Return (x, y) of the center of cell containing provided text 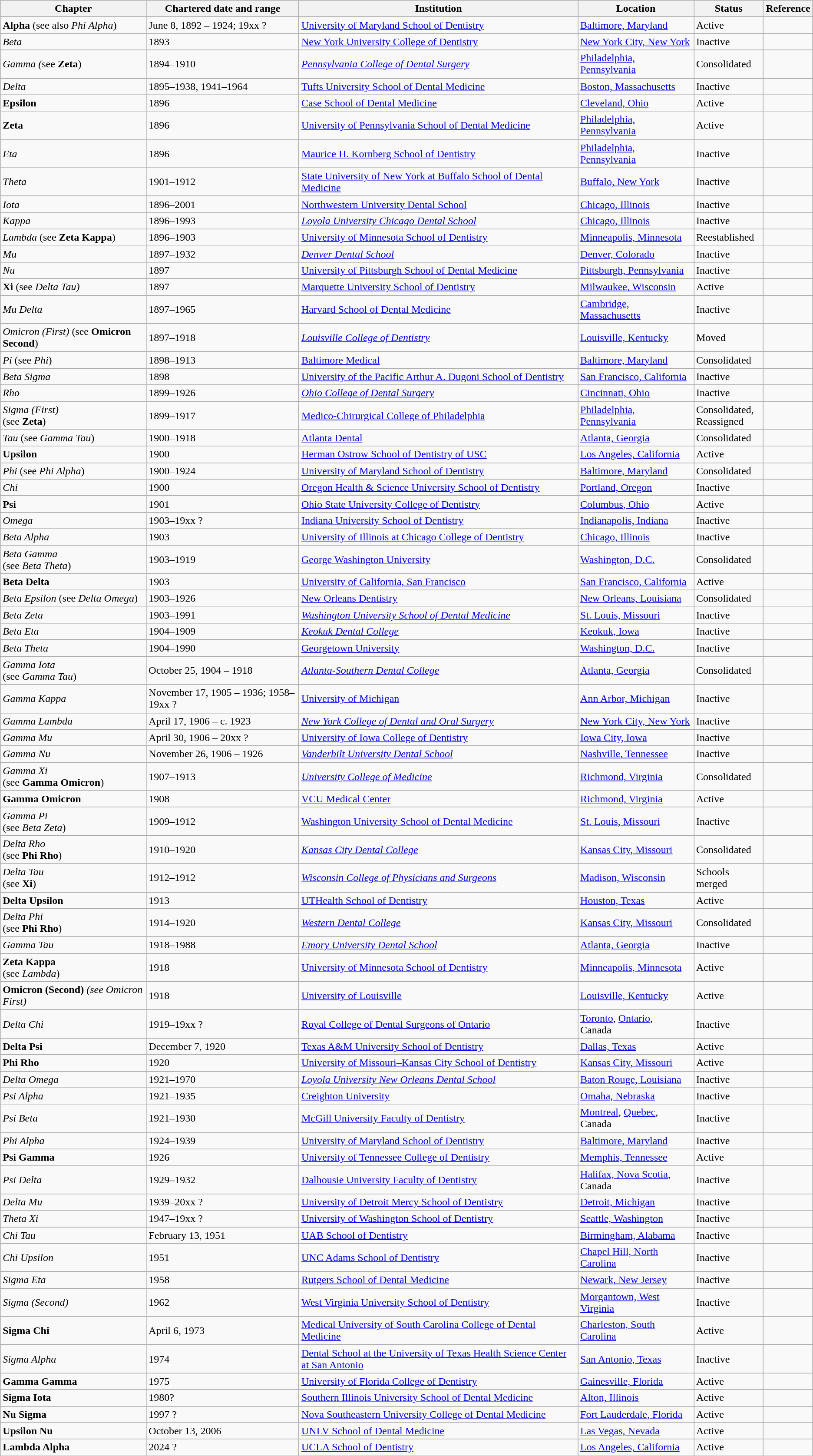
April 17, 1906 – c. 1923 (223, 721)
October 25, 1904 – 1918 (223, 671)
1899–1917 (223, 415)
Newark, New Jersey (636, 1280)
University of Illinois at Chicago College of Dentistry (438, 537)
1896–2001 (223, 204)
Iota (73, 204)
Gamma Kappa (73, 698)
Phi Rho (73, 1063)
Chi Upsilon (73, 1258)
Beta Zeta (73, 615)
Cincinnati, Ohio (636, 393)
Delta Upsilon (73, 900)
Status (729, 9)
June 8, 1892 – 1924; 19xx ? (223, 25)
1895–1938, 1941–1964 (223, 86)
Kansas City Dental College (438, 850)
Charleston, South Carolina (636, 1331)
Reference (788, 9)
Iowa City, Iowa (636, 738)
Loyola University Chicago Dental School (438, 221)
Royal College of Dental Surgeons of Ontario (438, 1024)
Keokuk Dental College (438, 632)
1893 (223, 42)
1921–1970 (223, 1079)
1947–19xx ? (223, 1218)
Epsilon (73, 103)
Texas A&M University School of Dentistry (438, 1046)
Tufts University School of Dental Medicine (438, 86)
November 17, 1905 – 1936; 1958–19xx ? (223, 698)
University of Detroit Mercy School of Dentistry (438, 1202)
Gamma Xi(see Gamma Omicron) (73, 777)
1914–1920 (223, 923)
1975 (223, 1381)
Denver, Colorado (636, 254)
Toronto, Ontario,Canada (636, 1024)
Sigma Iota (73, 1398)
Fort Lauderdale, Florida (636, 1414)
1980? (223, 1398)
1900–1924 (223, 471)
Theta (73, 182)
Ann Arbor, Michigan (636, 698)
February 13, 1951 (223, 1235)
October 13, 2006 (223, 1431)
University of Pennsylvania School of Dental Medicine (438, 125)
Columbus, Ohio (636, 504)
Georgetown University (438, 648)
Seattle, Washington (636, 1218)
University of California, San Francisco (438, 582)
Keokuk, Iowa (636, 632)
Gamma Gamma (73, 1381)
Ohio College of Dental Surgery (438, 393)
Gamma (see Zeta) (73, 64)
Northwestern University Dental School (438, 204)
University of Tennessee College of Dentistry (438, 1157)
Nashville, Tennessee (636, 754)
Chi (73, 487)
Dallas, Texas (636, 1046)
Loyola University New Orleans Dental School (438, 1079)
1929–1932 (223, 1180)
Indiana University School of Dentistry (438, 520)
Reestablished (729, 237)
Gamma Lambda (73, 721)
Madison, Wisconsin (636, 877)
Halifax, Nova Scotia, Canada (636, 1180)
Gamma Pi(see Beta Zeta) (73, 821)
Marquette University School of Dentistry (438, 287)
Psi (73, 504)
Delta Mu (73, 1202)
Medical University of South Carolina College of Dental Medicine (438, 1331)
Emory University Dental School (438, 945)
1926 (223, 1157)
Psi Gamma (73, 1157)
New Orleans Dentistry (438, 599)
Cambridge, Massachusetts (636, 309)
Omicron (Second) (see Omicron First) (73, 996)
Vanderbilt University Dental School (438, 754)
Chapter (73, 9)
Institution (438, 9)
University of Michigan (438, 698)
Delta (73, 86)
VCU Medical Center (438, 799)
Ohio State University College of Dentistry (438, 504)
1958 (223, 1280)
Denver Dental School (438, 254)
Western Dental College (438, 923)
Phi (see Phi Alpha) (73, 471)
Beta (73, 42)
Chi Tau (73, 1235)
Dalhousie University Faculty of Dentistry (438, 1180)
San Antonio, Texas (636, 1359)
1897–1965 (223, 309)
Beta Gamma(see Beta Theta) (73, 559)
Pi (see Phi) (73, 360)
1921–1935 (223, 1096)
Pittsburgh, Pennsylvania (636, 271)
1898 (223, 377)
Gamma Nu (73, 754)
1903–19xx ? (223, 520)
1897–1918 (223, 338)
Gamma Iota(see Gamma Tau) (73, 671)
University of Louisville (438, 996)
Omaha, Nebraska (636, 1096)
UNC Adams School of Dentistry (438, 1258)
UAB School of Dentistry (438, 1235)
1920 (223, 1063)
Wisconsin College of Physicians and Surgeons (438, 877)
Location (636, 9)
Maurice H. Kornberg School of Dentistry (438, 154)
Beta Theta (73, 648)
1974 (223, 1359)
Kappa (73, 221)
Omega (73, 520)
Delta Rho(see Phi Rho) (73, 850)
University of Florida College of Dentistry (438, 1381)
Nu (73, 271)
1924–1939 (223, 1141)
Upsilon Nu (73, 1431)
Montreal, Quebec, Canada (636, 1118)
Upsilon (73, 454)
Atlanta Dental (438, 438)
Zeta (73, 125)
Houston, Texas (636, 900)
New Orleans, Louisiana (636, 599)
Consolidated,Reassigned (729, 415)
Gamma Omicron (73, 799)
1896–1993 (223, 221)
1908 (223, 799)
Milwaukee, Wisconsin (636, 287)
Sigma Chi (73, 1331)
Louisville College of Dentistry (438, 338)
University of Missouri–Kansas City School of Dentistry (438, 1063)
Atlanta-Southern Dental College (438, 671)
Oregon Health & Science University School of Dentistry (438, 487)
April 30, 1906 – 20xx ? (223, 738)
Buffalo, New York (636, 182)
Beta Sigma (73, 377)
Medico-Chirurgical College of Philadelphia (438, 415)
Rho (73, 393)
Schools merged (729, 877)
Psi Alpha (73, 1096)
Beta Delta (73, 582)
Baltimore Medical (438, 360)
1903–1919 (223, 559)
Eta (73, 154)
Cleveland, Ohio (636, 103)
Morgantown, West Virginia (636, 1302)
Sigma Alpha (73, 1359)
Birmingham, Alabama (636, 1235)
Phi Alpha (73, 1141)
1909–1912 (223, 821)
Mu (73, 254)
November 26, 1906 – 1926 (223, 754)
1904–1909 (223, 632)
1903–1991 (223, 615)
Delta Chi (73, 1024)
Sigma (First)(see Zeta) (73, 415)
McGill University Faculty of Dentistry (438, 1118)
Delta Tau(see Xi) (73, 877)
1939–20xx ? (223, 1202)
University of Washington School of Dentistry (438, 1218)
December 7, 1920 (223, 1046)
Detroit, Michigan (636, 1202)
1904–1990 (223, 648)
Mu Delta (73, 309)
Rutgers School of Dental Medicine (438, 1280)
1918–1988 (223, 945)
Tau (see Gamma Tau) (73, 438)
Delta Phi(see Phi Rho) (73, 923)
Gamma Mu (73, 738)
1910–1920 (223, 850)
Indianapolis, Indiana (636, 520)
Memphis, Tennessee (636, 1157)
April 6, 1973 (223, 1331)
1951 (223, 1258)
Herman Ostrow School of Dentistry of USC (438, 454)
1901–1912 (223, 182)
Psi Delta (73, 1180)
New York University College of Dentistry (438, 42)
1901 (223, 504)
West Virginia University School of Dentistry (438, 1302)
1898–1913 (223, 360)
University of the Pacific Arthur A. Dugoni School of Dentistry (438, 377)
1912–1912 (223, 877)
Nu Sigma (73, 1414)
Boston, Massachusetts (636, 86)
University College of Medicine (438, 777)
UNLV School of Dental Medicine (438, 1431)
Lambda (see Zeta Kappa) (73, 237)
UTHealth School of Dentistry (438, 900)
2024 ? (223, 1447)
1896–1903 (223, 237)
Zeta Kappa(see Lambda) (73, 968)
Delta Omega (73, 1079)
1903–1926 (223, 599)
Southern Illinois University School of Dental Medicine (438, 1398)
Las Vegas, Nevada (636, 1431)
Harvard School of Dental Medicine (438, 309)
Chapel Hill, North Carolina (636, 1258)
UCLA School of Dentistry (438, 1447)
Beta Alpha (73, 537)
Alpha (see also Phi Alpha) (73, 25)
Case School of Dental Medicine (438, 103)
1894–1910 (223, 64)
Lambda Alpha (73, 1447)
1919–19xx ? (223, 1024)
New York College of Dental and Oral Surgery (438, 721)
Delta Psi (73, 1046)
State University of New York at Buffalo School of Dental Medicine (438, 182)
Theta Xi (73, 1218)
Sigma (Second) (73, 1302)
Xi (see Delta Tau) (73, 287)
Baton Rouge, Louisiana (636, 1079)
Gainesville, Florida (636, 1381)
1899–1926 (223, 393)
Beta Eta (73, 632)
Nova Southeastern University College of Dental Medicine (438, 1414)
Pennsylvania College of Dental Surgery (438, 64)
Gamma Tau (73, 945)
Psi Beta (73, 1118)
1907–1913 (223, 777)
1900–1918 (223, 438)
Omicron (First) (see Omicron Second) (73, 338)
Moved (729, 338)
Dental School at the University of Texas Health Science Center at San Antonio (438, 1359)
Alton, Illinois (636, 1398)
1897–1932 (223, 254)
1962 (223, 1302)
1997 ? (223, 1414)
Portland, Oregon (636, 487)
University of Pittsburgh School of Dental Medicine (438, 271)
University of Iowa College of Dentistry (438, 738)
George Washington University (438, 559)
Sigma Eta (73, 1280)
1921–1930 (223, 1118)
Creighton University (438, 1096)
1913 (223, 900)
Beta Epsilon (see Delta Omega) (73, 599)
Chartered date and range (223, 9)
